Detect which cell encompasses the target text, then output its [X, Y] center coordinate. 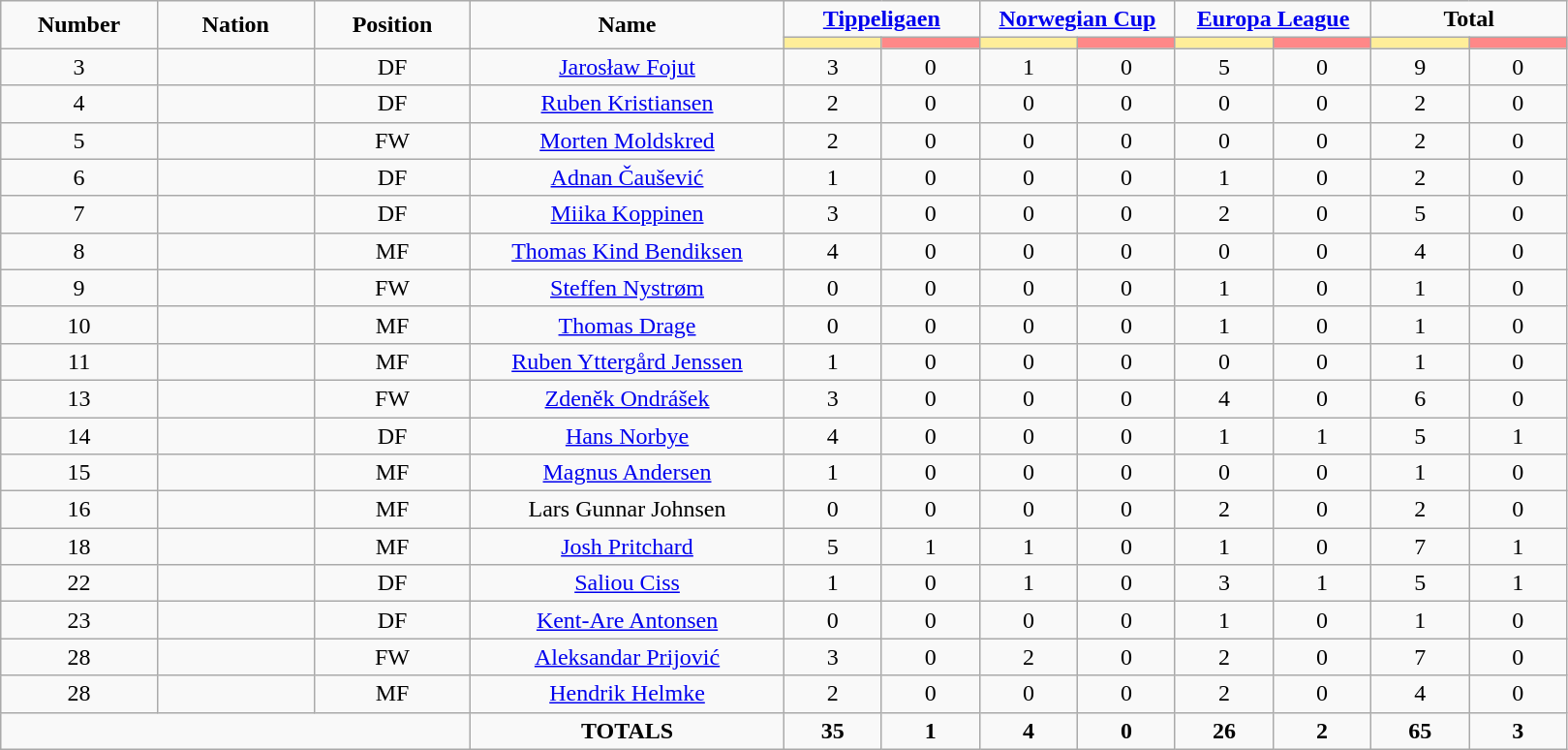
Europa League [1273, 19]
11 [79, 361]
65 [1420, 731]
8 [79, 251]
18 [79, 547]
TOTALS [628, 731]
Nation [235, 25]
Norwegian Cup [1077, 19]
Thomas Drage [628, 325]
Hans Norbye [628, 435]
16 [79, 510]
Morten Moldskred [628, 141]
Josh Pritchard [628, 547]
Magnus Andersen [628, 473]
35 [833, 731]
Hendrik Helmke [628, 694]
22 [79, 583]
Position [392, 25]
Ruben Yttergård Jenssen [628, 361]
Total [1469, 19]
23 [79, 620]
Saliou Ciss [628, 583]
Miika Koppinen [628, 214]
Zdeněk Ondrášek [628, 398]
Name [628, 25]
26 [1224, 731]
Ruben Kristiansen [628, 104]
Jarosław Fojut [628, 67]
13 [79, 398]
Adnan Čaušević [628, 177]
Lars Gunnar Johnsen [628, 510]
15 [79, 473]
Tippeligaen [881, 19]
Steffen Nystrøm [628, 288]
14 [79, 435]
Number [79, 25]
10 [79, 325]
Thomas Kind Bendiksen [628, 251]
Aleksandar Prijović [628, 657]
Kent-Are Antonsen [628, 620]
